Detect which cell encompasses the target text, then output its [x, y] center coordinate. 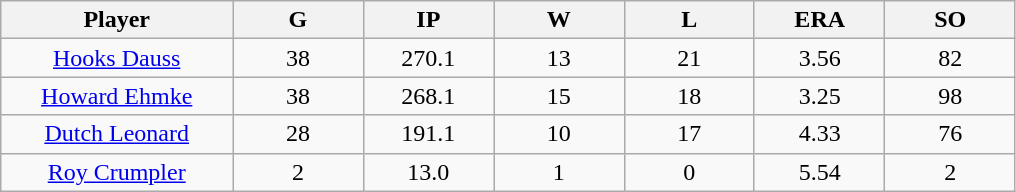
15 [559, 96]
Player [117, 20]
4.33 [819, 134]
Howard Ehmke [117, 96]
Hooks Dauss [117, 58]
5.54 [819, 172]
G [298, 20]
18 [689, 96]
3.56 [819, 58]
76 [950, 134]
ERA [819, 20]
82 [950, 58]
0 [689, 172]
3.25 [819, 96]
Dutch Leonard [117, 134]
IP [428, 20]
13.0 [428, 172]
SO [950, 20]
268.1 [428, 96]
13 [559, 58]
21 [689, 58]
17 [689, 134]
Roy Crumpler [117, 172]
191.1 [428, 134]
W [559, 20]
1 [559, 172]
28 [298, 134]
10 [559, 134]
270.1 [428, 58]
98 [950, 96]
L [689, 20]
